Return the [x, y] coordinate for the center point of the cell that contains the specified text.  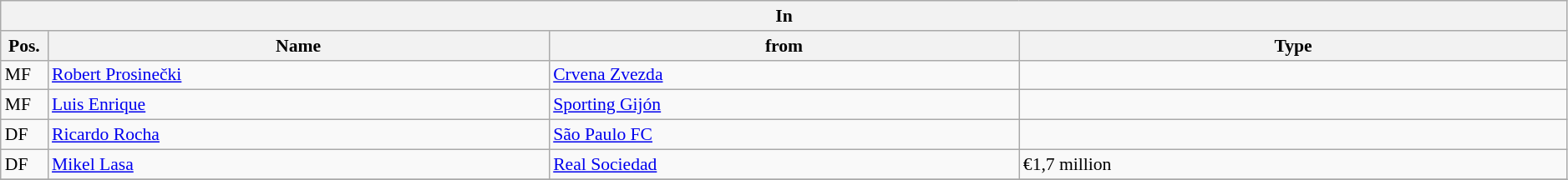
Ricardo Rocha [298, 135]
€1,7 million [1293, 164]
Crvena Zvezda [784, 75]
São Paulo FC [784, 135]
from [784, 46]
Luis Enrique [298, 105]
Mikel Lasa [298, 164]
Sporting Gijón [784, 105]
Name [298, 46]
Real Sociedad [784, 164]
Type [1293, 46]
Pos. [24, 46]
In [784, 16]
Robert Prosinečki [298, 75]
